Return (x, y) of the center of cell containing provided text 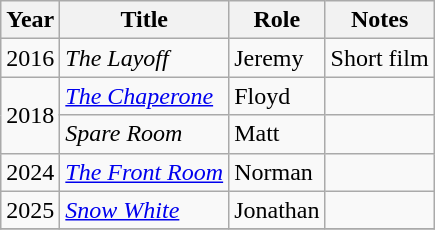
The Layoff (144, 58)
Floyd (277, 96)
Year (30, 20)
2025 (30, 210)
2024 (30, 172)
Role (277, 20)
2018 (30, 115)
Short film (380, 58)
The Chaperone (144, 96)
Matt (277, 134)
2016 (30, 58)
Snow White (144, 210)
Notes (380, 20)
Norman (277, 172)
Spare Room (144, 134)
Jeremy (277, 58)
Title (144, 20)
Jonathan (277, 210)
The Front Room (144, 172)
